Scan for the cell matching the given text and deliver its [X, Y] coordinate at center. 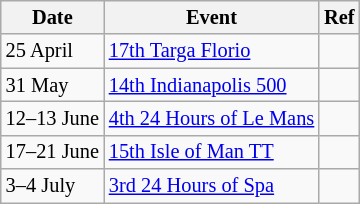
25 April [52, 51]
Date [52, 17]
15th Isle of Man TT [212, 152]
14th Indianapolis 500 [212, 85]
3rd 24 Hours of Spa [212, 186]
17th Targa Florio [212, 51]
Ref [339, 17]
17–21 June [52, 152]
Event [212, 17]
12–13 June [52, 118]
3–4 July [52, 186]
31 May [52, 85]
4th 24 Hours of Le Mans [212, 118]
